Scan for the cell matching the given text and deliver its [x, y] coordinate at center. 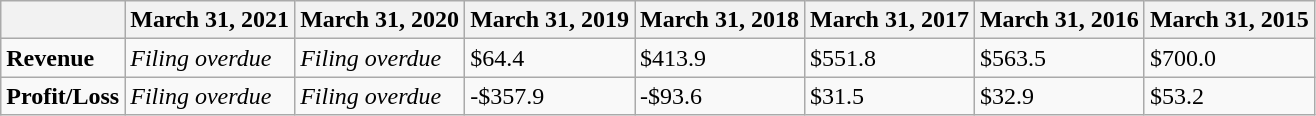
$53.2 [1229, 96]
-$357.9 [550, 96]
Profit/Loss [63, 96]
March 31, 2016 [1059, 20]
$551.8 [889, 58]
$31.5 [889, 96]
March 31, 2018 [720, 20]
March 31, 2017 [889, 20]
March 31, 2015 [1229, 20]
$64.4 [550, 58]
$563.5 [1059, 58]
March 31, 2019 [550, 20]
$413.9 [720, 58]
-$93.6 [720, 96]
March 31, 2020 [380, 20]
March 31, 2021 [210, 20]
$700.0 [1229, 58]
Revenue [63, 58]
$32.9 [1059, 96]
